Provide the [x, y] coordinate of the cell's center where the given text is located.  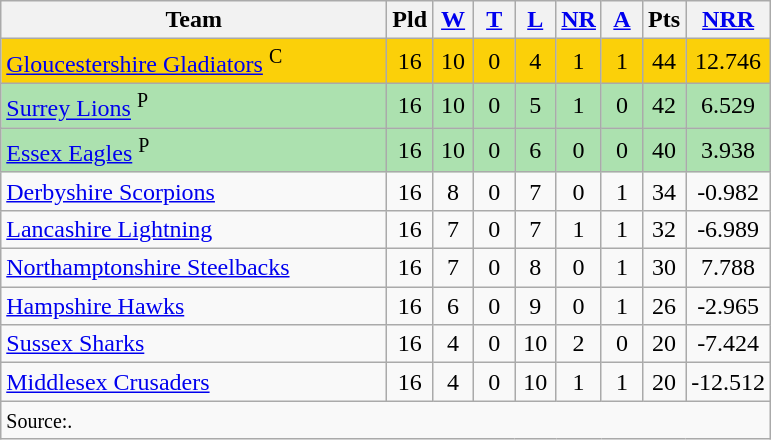
44 [664, 62]
NR [579, 20]
6.529 [728, 106]
-0.982 [728, 191]
Lancashire Lightning [194, 230]
30 [664, 268]
42 [664, 106]
40 [664, 150]
5 [536, 106]
26 [664, 306]
Surrey Lions P [194, 106]
Source:. [386, 420]
-6.989 [728, 230]
7.788 [728, 268]
34 [664, 191]
Gloucestershire Gladiators C [194, 62]
-2.965 [728, 306]
2 [579, 344]
-12.512 [728, 382]
A [622, 20]
-7.424 [728, 344]
L [536, 20]
Pts [664, 20]
Derbyshire Scorpions [194, 191]
32 [664, 230]
12.746 [728, 62]
Sussex Sharks [194, 344]
9 [536, 306]
Northamptonshire Steelbacks [194, 268]
Pld [410, 20]
Hampshire Hawks [194, 306]
NRR [728, 20]
W [454, 20]
Team [194, 20]
3.938 [728, 150]
Essex Eagles P [194, 150]
T [494, 20]
Middlesex Crusaders [194, 382]
